Capture the cell that displays the provided text and extract its (X, Y) central coordinate. 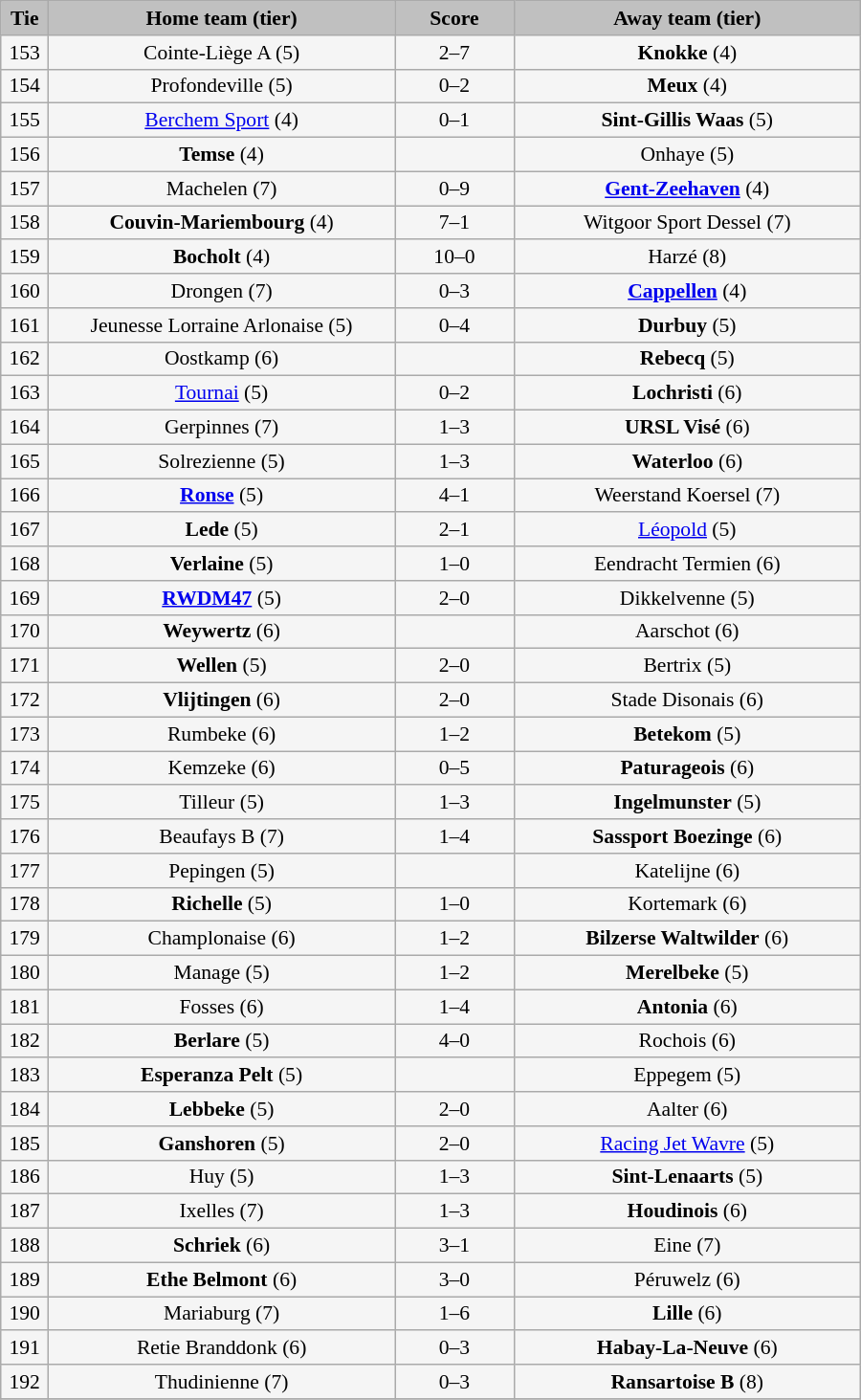
168 (25, 564)
Ingelmunster (5) (687, 803)
Knokke (4) (687, 53)
Huy (5) (222, 1177)
186 (25, 1177)
162 (25, 359)
180 (25, 973)
Dikkelvenne (5) (687, 598)
Stade Disonais (6) (687, 700)
Champlonaise (6) (222, 939)
Mariaburg (7) (222, 1314)
0–5 (455, 768)
Rumbeke (6) (222, 734)
Eendracht Termien (6) (687, 564)
Ethe Belmont (6) (222, 1279)
Weerstand Koersel (7) (687, 496)
185 (25, 1144)
RWDM47 (5) (222, 598)
0–4 (455, 325)
Aarschot (6) (687, 632)
188 (25, 1246)
Beaufays B (7) (222, 836)
Bocholt (4) (222, 257)
Score (455, 18)
Temse (4) (222, 155)
Paturageois (6) (687, 768)
Tilleur (5) (222, 803)
Drongen (7) (222, 291)
Eine (7) (687, 1246)
189 (25, 1279)
Ronse (5) (222, 496)
3–1 (455, 1246)
Katelijne (6) (687, 871)
Sint-Gillis Waas (5) (687, 121)
158 (25, 223)
190 (25, 1314)
Schriek (6) (222, 1246)
Harzé (8) (687, 257)
Weywertz (6) (222, 632)
Berlare (5) (222, 1041)
175 (25, 803)
Ixelles (7) (222, 1211)
183 (25, 1076)
Oostkamp (6) (222, 359)
Betekom (5) (687, 734)
Sint-Lenaarts (5) (687, 1177)
Durbuy (5) (687, 325)
4–0 (455, 1041)
Léopold (5) (687, 530)
0–1 (455, 121)
165 (25, 461)
Gent-Zeehaven (4) (687, 189)
Lochristi (6) (687, 393)
177 (25, 871)
155 (25, 121)
Profondeville (5) (222, 86)
167 (25, 530)
Bertrix (5) (687, 666)
163 (25, 393)
1–6 (455, 1314)
Lede (5) (222, 530)
Fosses (6) (222, 1007)
Aalter (6) (687, 1109)
192 (25, 1382)
159 (25, 257)
181 (25, 1007)
187 (25, 1211)
10–0 (455, 257)
Sassport Boezinge (6) (687, 836)
Couvin-Mariembourg (4) (222, 223)
Waterloo (6) (687, 461)
Kemzeke (6) (222, 768)
156 (25, 155)
153 (25, 53)
Kortemark (6) (687, 904)
Cointe-Liège A (5) (222, 53)
Antonia (6) (687, 1007)
Manage (5) (222, 973)
Racing Jet Wavre (5) (687, 1144)
Rochois (6) (687, 1041)
Richelle (5) (222, 904)
4–1 (455, 496)
174 (25, 768)
Meux (4) (687, 86)
Cappellen (4) (687, 291)
170 (25, 632)
Wellen (5) (222, 666)
166 (25, 496)
Verlaine (5) (222, 564)
2–1 (455, 530)
7–1 (455, 223)
Esperanza Pelt (5) (222, 1076)
171 (25, 666)
Ganshoren (5) (222, 1144)
172 (25, 700)
Bilzerse Waltwilder (6) (687, 939)
182 (25, 1041)
Witgoor Sport Dessel (7) (687, 223)
Ransartoise B (8) (687, 1382)
160 (25, 291)
Lille (6) (687, 1314)
176 (25, 836)
Jeunesse Lorraine Arlonaise (5) (222, 325)
Vlijtingen (6) (222, 700)
161 (25, 325)
Eppegem (5) (687, 1076)
URSL Visé (6) (687, 428)
173 (25, 734)
Machelen (7) (222, 189)
157 (25, 189)
178 (25, 904)
Habay-La-Neuve (6) (687, 1348)
Retie Branddonk (6) (222, 1348)
Home team (tier) (222, 18)
191 (25, 1348)
179 (25, 939)
164 (25, 428)
154 (25, 86)
Rebecq (5) (687, 359)
169 (25, 598)
Tournai (5) (222, 393)
Houdinois (6) (687, 1211)
Berchem Sport (4) (222, 121)
Solrezienne (5) (222, 461)
3–0 (455, 1279)
Pepingen (5) (222, 871)
184 (25, 1109)
Merelbeke (5) (687, 973)
0–9 (455, 189)
Onhaye (5) (687, 155)
Away team (tier) (687, 18)
Péruwelz (6) (687, 1279)
Gerpinnes (7) (222, 428)
Lebbeke (5) (222, 1109)
Tie (25, 18)
Thudinienne (7) (222, 1382)
2–7 (455, 53)
